Find where the given text appears and provide that cell's center as (X, Y) coordinate. 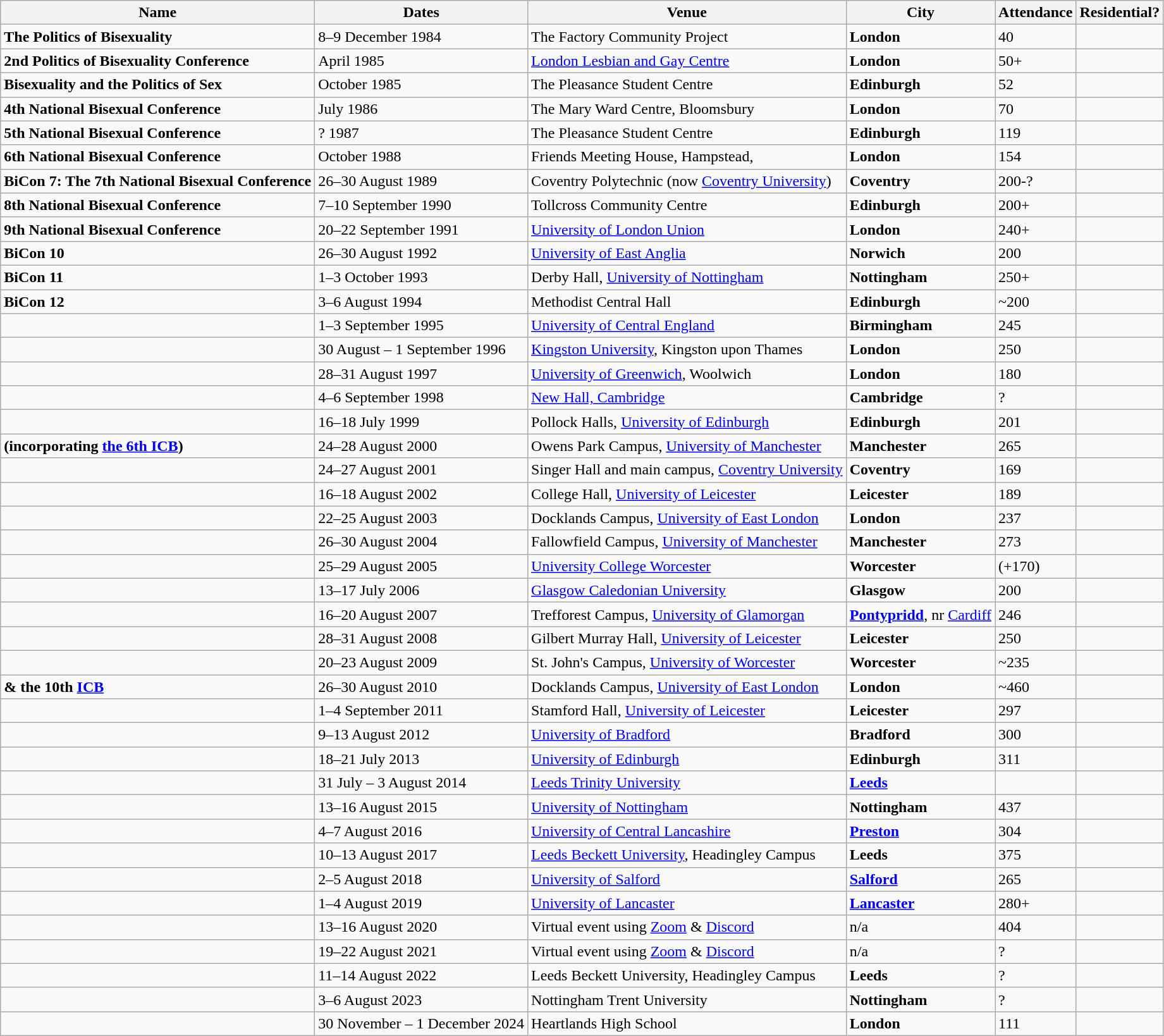
Tollcross Community Centre (687, 205)
26–30 August 2010 (421, 686)
13–16 August 2015 (421, 807)
(incorporating the 6th ICB) (158, 446)
20–23 August 2009 (421, 662)
4–7 August 2016 (421, 831)
Preston (921, 831)
Fallowfield Campus, University of Manchester (687, 542)
The Politics of Bisexuality (158, 37)
24–27 August 2001 (421, 470)
Lancaster (921, 903)
London Lesbian and Gay Centre (687, 61)
~200 (1036, 302)
University of Edinburgh (687, 759)
375 (1036, 855)
25–29 August 2005 (421, 566)
70 (1036, 109)
Leeds Trinity University (687, 783)
16–20 August 2007 (421, 614)
~460 (1036, 686)
University of Greenwich, Woolwich (687, 374)
28–31 August 2008 (421, 638)
University of Bradford (687, 735)
Venue (687, 13)
Salford (921, 879)
July 1986 (421, 109)
University College Worcester (687, 566)
200+ (1036, 205)
9–13 August 2012 (421, 735)
Friends Meeting House, Hampstead, (687, 157)
(+170) (1036, 566)
26–30 August 1992 (421, 253)
1–4 September 2011 (421, 711)
BiCon 12 (158, 302)
237 (1036, 518)
304 (1036, 831)
The Mary Ward Centre, Bloomsbury (687, 109)
26–30 August 1989 (421, 181)
30 November – 1 December 2024 (421, 1023)
1–4 August 2019 (421, 903)
6th National Bisexual Conference (158, 157)
154 (1036, 157)
437 (1036, 807)
3–6 August 2023 (421, 999)
169 (1036, 470)
13–16 August 2020 (421, 927)
1–3 September 1995 (421, 326)
246 (1036, 614)
4th National Bisexual Conference (158, 109)
Pontypridd, nr Cardiff (921, 614)
Singer Hall and main campus, Coventry University (687, 470)
& the 10th ICB (158, 686)
Birmingham (921, 326)
Cambridge (921, 398)
Stamford Hall, University of Leicester (687, 711)
22–25 August 2003 (421, 518)
11–14 August 2022 (421, 975)
BiCon 10 (158, 253)
2nd Politics of Bisexuality Conference (158, 61)
Glasgow (921, 590)
1–3 October 1993 (421, 277)
5th National Bisexual Conference (158, 133)
8th National Bisexual Conference (158, 205)
University of Lancaster (687, 903)
30 August – 1 September 1996 (421, 350)
New Hall, Cambridge (687, 398)
16–18 August 2002 (421, 494)
University of Salford (687, 879)
4–6 September 1998 (421, 398)
Bradford (921, 735)
3–6 August 1994 (421, 302)
2–5 August 2018 (421, 879)
Norwich (921, 253)
20–22 September 1991 (421, 229)
University of East Anglia (687, 253)
18–21 July 2013 (421, 759)
111 (1036, 1023)
201 (1036, 422)
April 1985 (421, 61)
119 (1036, 133)
19–22 August 2021 (421, 951)
52 (1036, 85)
Glasgow Caledonian University (687, 590)
October 1985 (421, 85)
180 (1036, 374)
404 (1036, 927)
273 (1036, 542)
240+ (1036, 229)
Pollock Halls, University of Edinburgh (687, 422)
~235 (1036, 662)
297 (1036, 711)
Bisexuality and the Politics of Sex (158, 85)
University of London Union (687, 229)
250+ (1036, 277)
Name (158, 13)
BiCon 11 (158, 277)
28–31 August 1997 (421, 374)
16–18 July 1999 (421, 422)
University of Central England (687, 326)
Methodist Central Hall (687, 302)
26–30 August 2004 (421, 542)
Dates (421, 13)
24–28 August 2000 (421, 446)
50+ (1036, 61)
8–9 December 1984 (421, 37)
University of Nottingham (687, 807)
9th National Bisexual Conference (158, 229)
13–17 July 2006 (421, 590)
Nottingham Trent University (687, 999)
40 (1036, 37)
Coventry Polytechnic (now Coventry University) (687, 181)
Heartlands High School (687, 1023)
October 1988 (421, 157)
311 (1036, 759)
The Factory Community Project (687, 37)
189 (1036, 494)
Trefforest Campus, University of Glamorgan (687, 614)
200-? (1036, 181)
10–13 August 2017 (421, 855)
? 1987 (421, 133)
City (921, 13)
Attendance (1036, 13)
BiCon 7: The 7th National Bisexual Conference (158, 181)
University of Central Lancashire (687, 831)
Derby Hall, University of Nottingham (687, 277)
Kingston University, Kingston upon Thames (687, 350)
300 (1036, 735)
31 July – 3 August 2014 (421, 783)
Owens Park Campus, University of Manchester (687, 446)
Residential? (1120, 13)
College Hall, University of Leicester (687, 494)
St. John's Campus, University of Worcester (687, 662)
245 (1036, 326)
Gilbert Murray Hall, University of Leicester (687, 638)
7–10 September 1990 (421, 205)
280+ (1036, 903)
